Identify which cell holds the provided text, then report its (x, y) central coordinate. 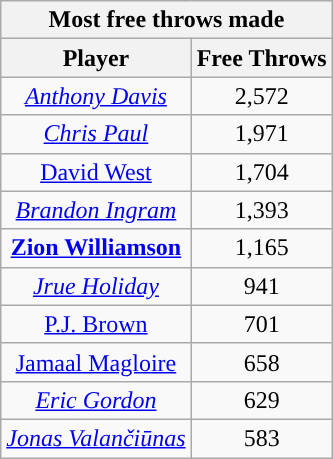
701 (262, 324)
Anthony Davis (96, 96)
1,165 (262, 248)
583 (262, 438)
Jamaal Magloire (96, 362)
1,393 (262, 210)
Chris Paul (96, 134)
1,704 (262, 172)
Jonas Valančiūnas (96, 438)
941 (262, 286)
Most free throws made (166, 20)
2,572 (262, 96)
Zion Williamson (96, 248)
Brandon Ingram (96, 210)
658 (262, 362)
629 (262, 400)
P.J. Brown (96, 324)
Player (96, 58)
Free Throws (262, 58)
David West (96, 172)
Eric Gordon (96, 400)
1,971 (262, 134)
Jrue Holiday (96, 286)
